Pinpoint the cell where the given text exists, returning its (X, Y) midpoint coordinate. 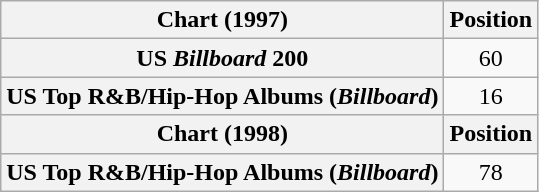
US Billboard 200 (222, 58)
Chart (1998) (222, 134)
60 (491, 58)
16 (491, 96)
78 (491, 172)
Chart (1997) (222, 20)
